Output the [x, y] coordinate of the center of the cell containing the given text.  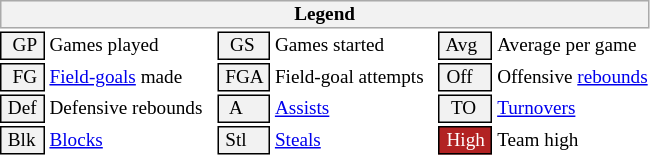
FGA [244, 77]
Defensive rebounds [131, 108]
Stl [244, 140]
High [466, 140]
GP [22, 46]
Legend [324, 14]
Blk [22, 140]
Games started [354, 46]
Field-goals made [131, 77]
Def [22, 108]
Offensive rebounds [573, 77]
Avg [466, 46]
A [244, 108]
GS [244, 46]
Turnovers [573, 108]
Assists [354, 108]
Steals [354, 140]
Off [466, 77]
Field-goal attempts [354, 77]
Games played [131, 46]
Blocks [131, 140]
TO [466, 108]
Average per game [573, 46]
FG [22, 77]
Team high [573, 140]
